Capture the cell that displays the provided text and extract its [x, y] central coordinate. 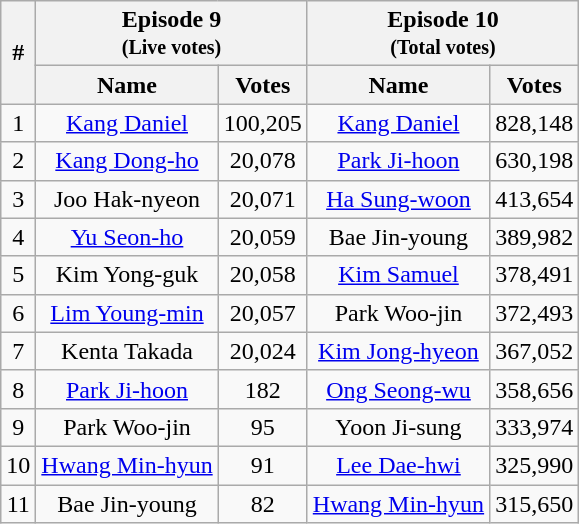
Yoon Ji-sung [398, 427]
Ha Sung-woon [398, 199]
6 [18, 313]
4 [18, 237]
630,198 [534, 161]
91 [262, 465]
Lim Young-min [127, 313]
333,974 [534, 427]
Kang Dong-ho [127, 161]
Kenta Takada [127, 351]
# [18, 52]
10 [18, 465]
95 [262, 427]
3 [18, 199]
7 [18, 351]
11 [18, 503]
Kim Samuel [398, 275]
Episode 9(Live votes) [172, 34]
315,650 [534, 503]
82 [262, 503]
358,656 [534, 389]
367,052 [534, 351]
Episode 10(Total votes) [442, 34]
20,071 [262, 199]
20,058 [262, 275]
389,982 [534, 237]
Lee Dae-hwi [398, 465]
413,654 [534, 199]
1 [18, 123]
378,491 [534, 275]
Kim Jong-hyeon [398, 351]
182 [262, 389]
325,990 [534, 465]
20,078 [262, 161]
828,148 [534, 123]
Ong Seong-wu [398, 389]
Kim Yong-guk [127, 275]
5 [18, 275]
2 [18, 161]
20,057 [262, 313]
20,024 [262, 351]
372,493 [534, 313]
Yu Seon-ho [127, 237]
100,205 [262, 123]
8 [18, 389]
9 [18, 427]
Joo Hak-nyeon [127, 199]
20,059 [262, 237]
